Search for the cell housing the specified text and yield its (x, y) center coordinate. 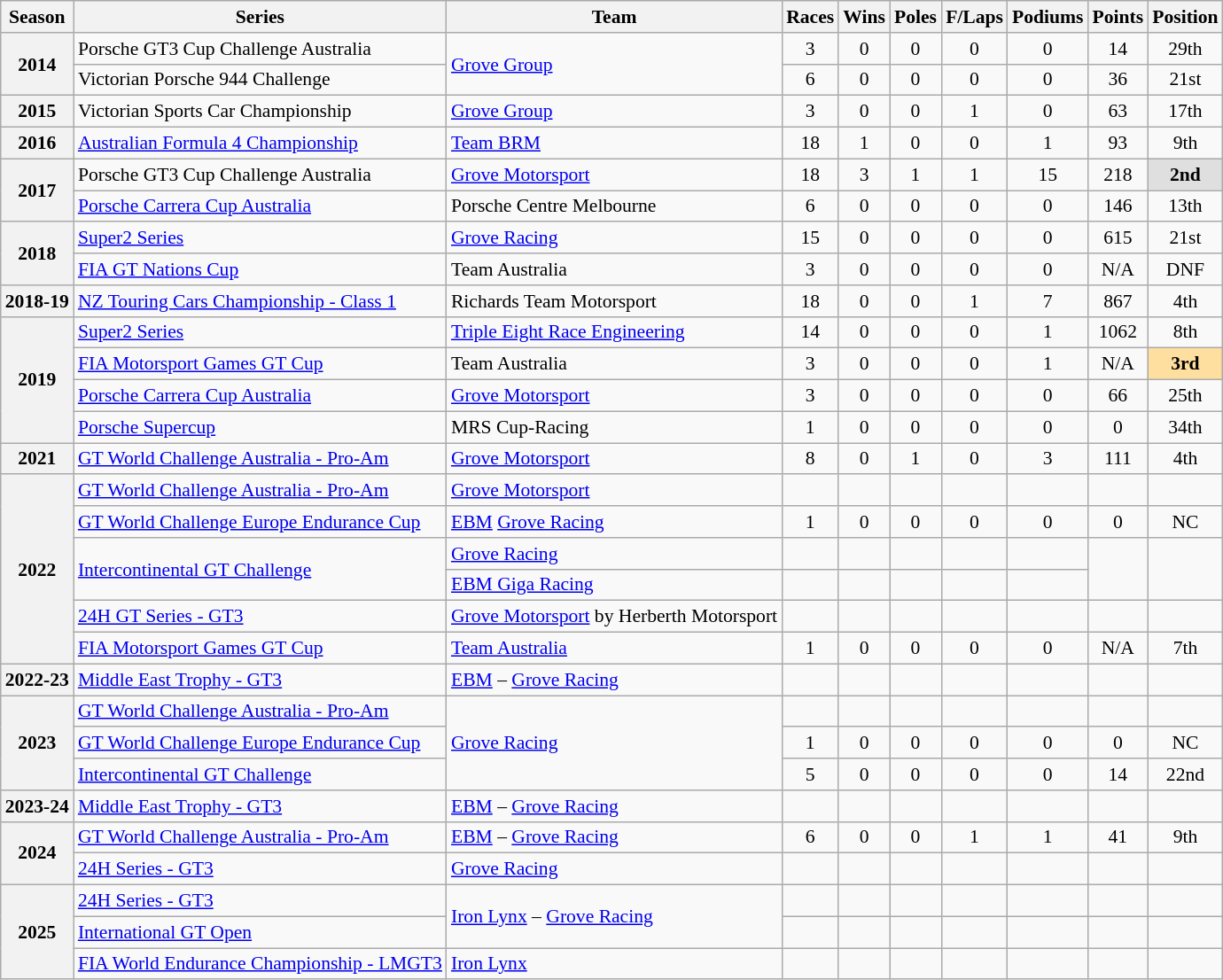
2022-23 (37, 680)
FIA GT Nations Cup (261, 269)
Porsche Centre Melbourne (614, 206)
EBM Giga Racing (614, 585)
International GT Open (261, 932)
2023-24 (37, 806)
Grove Motorsport by Herberth Motorsport (614, 617)
5 (810, 774)
93 (1118, 144)
2018 (37, 253)
Team (614, 17)
8 (810, 459)
218 (1118, 175)
2017 (37, 190)
2024 (37, 852)
2018-19 (37, 301)
Iron Lynx (614, 964)
17th (1185, 112)
DNF (1185, 269)
41 (1118, 837)
111 (1118, 459)
29th (1185, 49)
FIA World Endurance Championship - LMGT3 (261, 964)
34th (1185, 427)
2025 (37, 932)
2015 (37, 112)
13th (1185, 206)
2021 (37, 459)
7 (1048, 301)
25th (1185, 396)
2016 (37, 144)
Series (261, 17)
63 (1118, 112)
36 (1118, 80)
Points (1118, 17)
Poles (915, 17)
24H GT Series - GT3 (261, 617)
EBM Grove Racing (614, 522)
22nd (1185, 774)
146 (1118, 206)
3rd (1185, 364)
Team BRM (614, 144)
2022 (37, 570)
F/Laps (975, 17)
Podiums (1048, 17)
Australian Formula 4 Championship (261, 144)
MRS Cup-Racing (614, 427)
2014 (37, 64)
2023 (37, 743)
Victorian Porsche 944 Challenge (261, 80)
NZ Touring Cars Championship - Class 1 (261, 301)
Triple Eight Race Engineering (614, 332)
Position (1185, 17)
Wins (864, 17)
8th (1185, 332)
7th (1185, 649)
615 (1118, 238)
Porsche Supercup (261, 427)
2nd (1185, 175)
Races (810, 17)
1062 (1118, 332)
Iron Lynx – Grove Racing (614, 916)
Victorian Sports Car Championship (261, 112)
Season (37, 17)
867 (1118, 301)
Richards Team Motorsport (614, 301)
66 (1118, 396)
2019 (37, 379)
